Pinpoint the cell where the given text exists, returning its [x, y] midpoint coordinate. 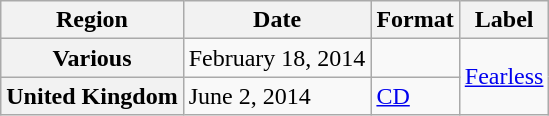
Region [92, 20]
Various [92, 58]
Fearless [504, 77]
Format [415, 20]
June 2, 2014 [277, 96]
United Kingdom [92, 96]
CD [415, 96]
Label [504, 20]
February 18, 2014 [277, 58]
Date [277, 20]
